Determine the [X, Y] coordinate at the center of the cell enclosing the given text.  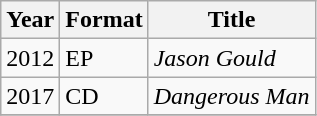
EP [104, 58]
Title [232, 20]
Jason Gould [232, 58]
2012 [30, 58]
2017 [30, 96]
Format [104, 20]
CD [104, 96]
Year [30, 20]
Dangerous Man [232, 96]
